Return the (x, y) coordinate for the center point of the cell that contains the specified text.  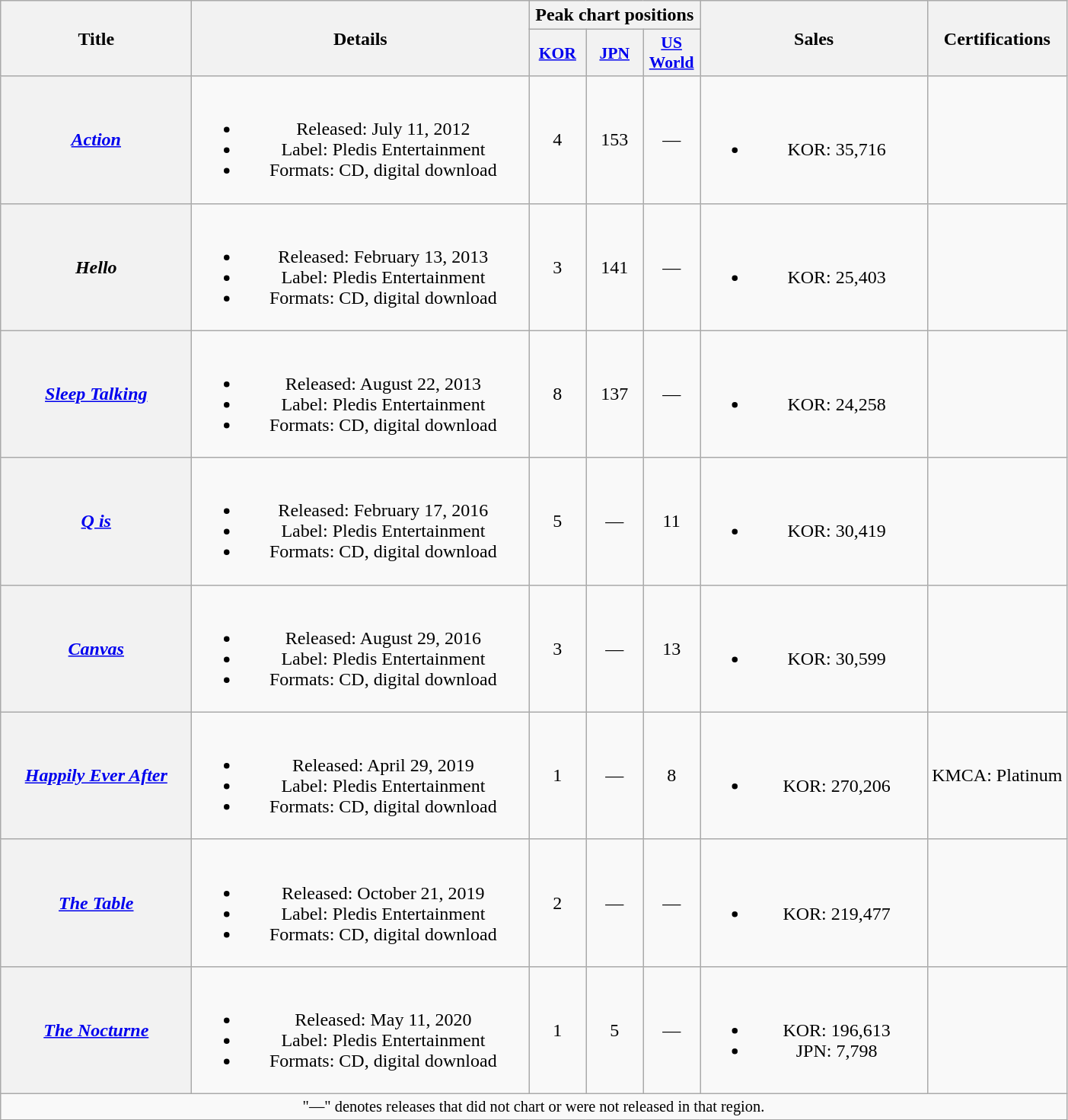
KOR: 35,716 (815, 140)
Sleep Talking (96, 394)
Hello (96, 266)
The Nocturne (96, 1029)
153 (615, 140)
Details (361, 38)
KOR: 219,477 (815, 903)
KMCA: Platinum (997, 775)
Peak chart positions (615, 15)
KOR: 30,419 (815, 521)
KOR: 196,613JPN: 7,798 (815, 1029)
137 (615, 394)
Released: August 29, 2016Label: Pledis EntertainmentFormats: CD, digital download (361, 649)
Released: February 17, 2016Label: Pledis EntertainmentFormats: CD, digital download (361, 521)
Sales (815, 38)
Action (96, 140)
"—" denotes releases that did not chart or were not released in that region. (534, 1106)
13 (671, 649)
Released: February 13, 2013Label: Pledis EntertainmentFormats: CD, digital download (361, 266)
4 (557, 140)
KOR: 25,403 (815, 266)
141 (615, 266)
11 (671, 521)
Title (96, 38)
KOR: 270,206 (815, 775)
Released: August 22, 2013Label: Pledis EntertainmentFormats: CD, digital download (361, 394)
KOR: 24,258 (815, 394)
Q is (96, 521)
2 (557, 903)
Released: October 21, 2019Label: Pledis EntertainmentFormats: CD, digital download (361, 903)
Released: May 11, 2020Label: Pledis EntertainmentFormats: CD, digital download (361, 1029)
Released: July 11, 2012Label: Pledis EntertainmentFormats: CD, digital download (361, 140)
Released: April 29, 2019Label: Pledis EntertainmentFormats: CD, digital download (361, 775)
KOR (557, 53)
Happily Ever After (96, 775)
KOR: 30,599 (815, 649)
USWorld (671, 53)
Canvas (96, 649)
The Table (96, 903)
JPN (615, 53)
Certifications (997, 38)
